Return [x, y] of the center of cell containing provided text 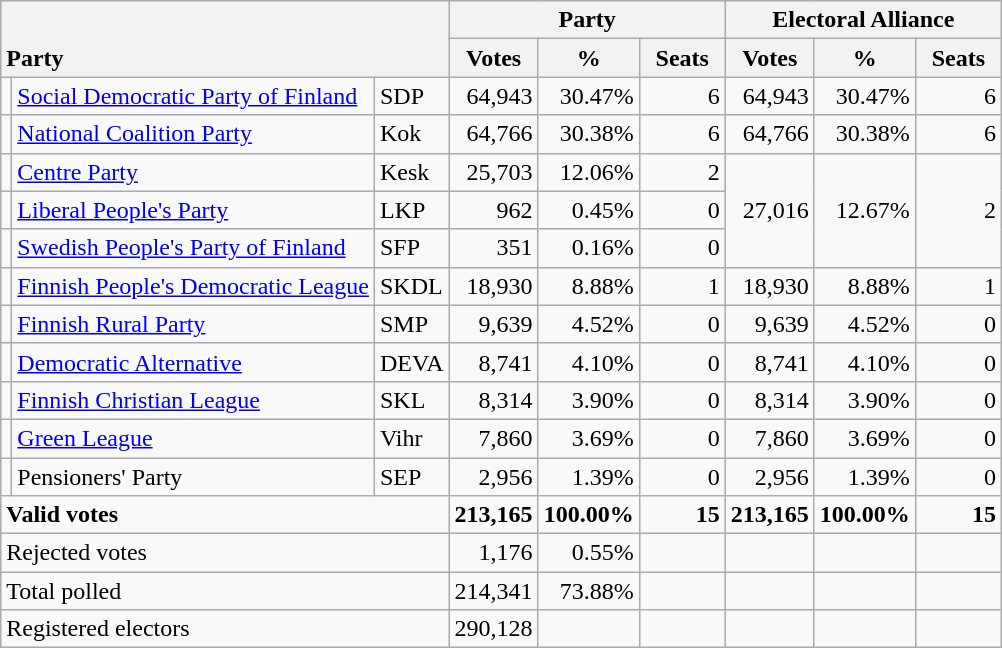
LKP [412, 210]
Finnish Rural Party [194, 324]
SKDL [412, 286]
0.45% [588, 210]
0.55% [588, 553]
National Coalition Party [194, 134]
Social Democratic Party of Finland [194, 96]
0.16% [588, 248]
Kok [412, 134]
Vihr [412, 438]
12.67% [864, 210]
Valid votes [225, 515]
290,128 [494, 629]
Centre Party [194, 172]
27,016 [770, 210]
Finnish People's Democratic League [194, 286]
Swedish People's Party of Finland [194, 248]
Democratic Alternative [194, 362]
73.88% [588, 591]
SFP [412, 248]
1,176 [494, 553]
Pensioners' Party [194, 477]
351 [494, 248]
DEVA [412, 362]
Registered electors [225, 629]
25,703 [494, 172]
Green League [194, 438]
214,341 [494, 591]
Total polled [225, 591]
962 [494, 210]
Liberal People's Party [194, 210]
SDP [412, 96]
Kesk [412, 172]
Rejected votes [225, 553]
12.06% [588, 172]
Finnish Christian League [194, 400]
Electoral Alliance [863, 20]
SMP [412, 324]
SEP [412, 477]
SKL [412, 400]
